Find where the given text appears and provide that cell's center as [X, Y] coordinate. 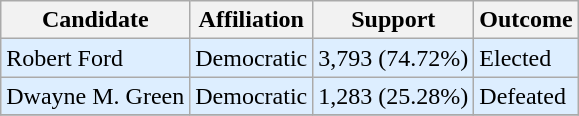
Defeated [526, 96]
Elected [526, 58]
3,793 (74.72%) [394, 58]
Outcome [526, 20]
Candidate [96, 20]
1,283 (25.28%) [394, 96]
Dwayne M. Green [96, 96]
Support [394, 20]
Affiliation [252, 20]
Robert Ford [96, 58]
